Output the [X, Y] coordinate of the center of the cell containing the given text.  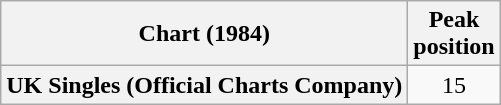
Peakposition [454, 34]
UK Singles (Official Charts Company) [204, 85]
15 [454, 85]
Chart (1984) [204, 34]
